Identify which cell holds the provided text, then report its [x, y] central coordinate. 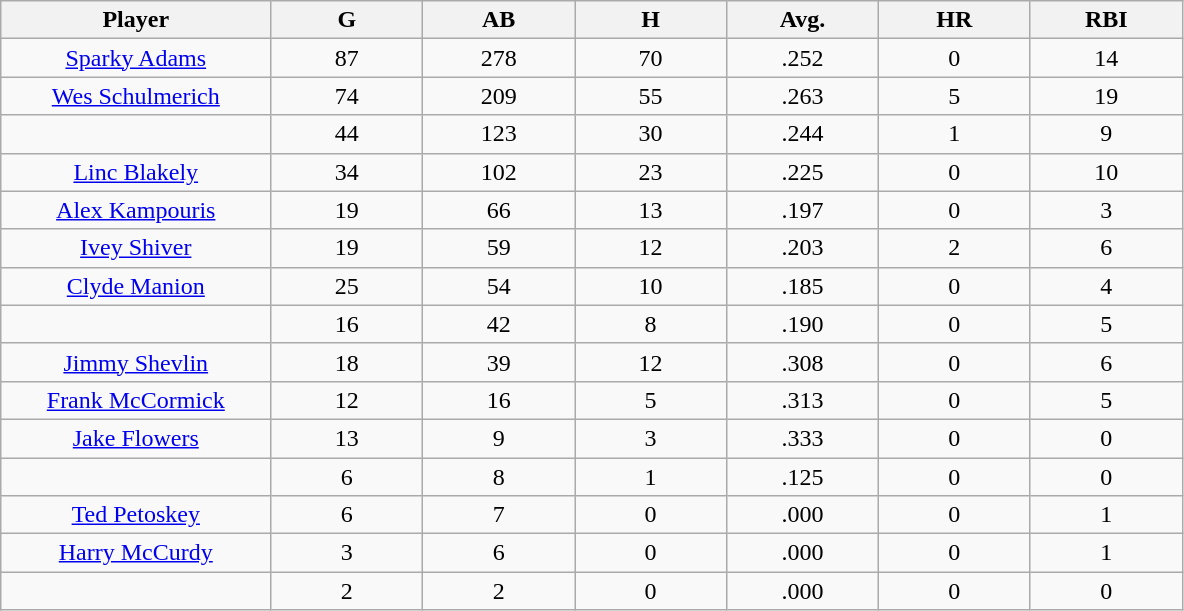
.313 [802, 400]
.185 [802, 286]
Linc Blakely [136, 172]
H [651, 20]
G [347, 20]
.244 [802, 134]
55 [651, 96]
44 [347, 134]
Avg. [802, 20]
.125 [802, 477]
.263 [802, 96]
30 [651, 134]
AB [499, 20]
278 [499, 58]
Jimmy Shevlin [136, 362]
.190 [802, 324]
4 [1106, 286]
Jake Flowers [136, 438]
Frank McCormick [136, 400]
209 [499, 96]
Ted Petoskey [136, 515]
.308 [802, 362]
59 [499, 248]
Ivey Shiver [136, 248]
123 [499, 134]
Wes Schulmerich [136, 96]
.197 [802, 210]
18 [347, 362]
RBI [1106, 20]
7 [499, 515]
Alex Kampouris [136, 210]
66 [499, 210]
54 [499, 286]
.333 [802, 438]
102 [499, 172]
34 [347, 172]
23 [651, 172]
Harry McCurdy [136, 553]
14 [1106, 58]
Sparky Adams [136, 58]
39 [499, 362]
42 [499, 324]
.225 [802, 172]
.252 [802, 58]
74 [347, 96]
25 [347, 286]
.203 [802, 248]
70 [651, 58]
Clyde Manion [136, 286]
Player [136, 20]
HR [954, 20]
87 [347, 58]
